Return [x, y] of the center of cell containing provided text 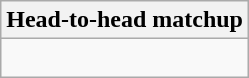
Head-to-head matchup [125, 20]
